Search for the cell housing the specified text and yield its (x, y) center coordinate. 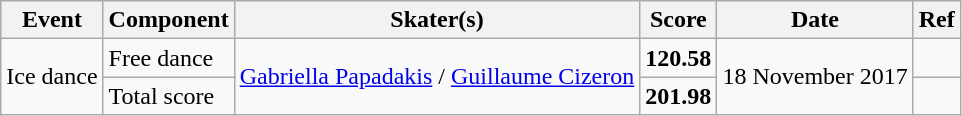
18 November 2017 (815, 77)
120.58 (678, 58)
Free dance (168, 58)
Event (52, 20)
201.98 (678, 96)
Ref (936, 20)
Skater(s) (437, 20)
Component (168, 20)
Score (678, 20)
Gabriella Papadakis / Guillaume Cizeron (437, 77)
Total score (168, 96)
Ice dance (52, 77)
Date (815, 20)
